Output the (x, y) coordinate of the center of the cell containing the given text.  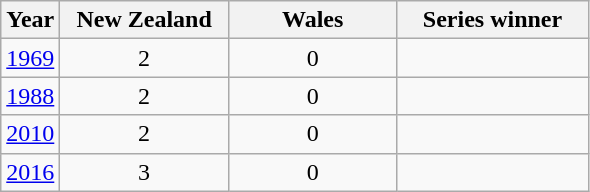
Series winner (492, 20)
1988 (30, 96)
Year (30, 20)
1969 (30, 58)
2010 (30, 134)
Wales (312, 20)
2016 (30, 172)
New Zealand (144, 20)
3 (144, 172)
